Pinpoint the cell where the given text exists, returning its [X, Y] midpoint coordinate. 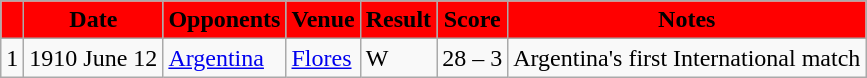
Date [94, 20]
Notes [687, 20]
Argentina [224, 58]
Score [472, 20]
Flores [323, 58]
1 [12, 58]
28 – 3 [472, 58]
1910 June 12 [94, 58]
W [398, 58]
Venue [323, 20]
Result [398, 20]
Argentina's first International match [687, 58]
Opponents [224, 20]
